Output the (X, Y) coordinate of the center of the cell containing the given text.  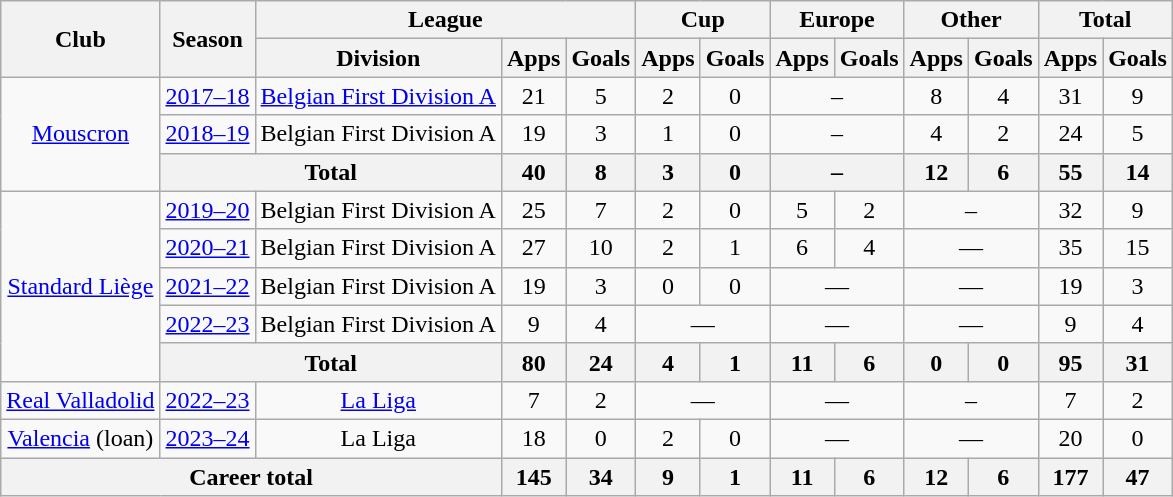
177 (1070, 477)
15 (1138, 248)
21 (533, 96)
2021–22 (208, 286)
10 (601, 248)
Club (80, 39)
Standard Liège (80, 286)
35 (1070, 248)
40 (533, 172)
18 (533, 438)
Season (208, 39)
2017–18 (208, 96)
Real Valladolid (80, 400)
80 (533, 362)
2023–24 (208, 438)
95 (1070, 362)
2018–19 (208, 134)
Other (971, 20)
55 (1070, 172)
2020–21 (208, 248)
Cup (703, 20)
27 (533, 248)
Valencia (loan) (80, 438)
Division (378, 58)
League (446, 20)
2019–20 (208, 210)
14 (1138, 172)
47 (1138, 477)
Career total (252, 477)
34 (601, 477)
20 (1070, 438)
Mouscron (80, 134)
Europe (837, 20)
25 (533, 210)
145 (533, 477)
32 (1070, 210)
